Detect which cell encompasses the target text, then output its (X, Y) center coordinate. 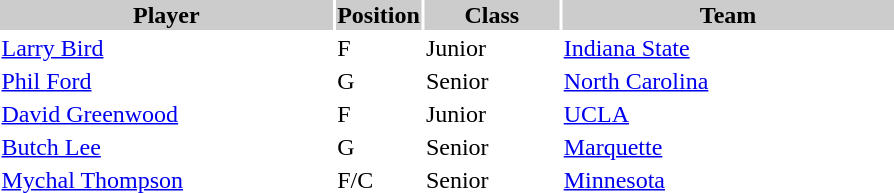
Position (379, 15)
Larry Bird (166, 48)
Butch Lee (166, 147)
Class (492, 15)
Team (728, 15)
Phil Ford (166, 81)
Marquette (728, 147)
North Carolina (728, 81)
Indiana State (728, 48)
UCLA (728, 114)
Player (166, 15)
David Greenwood (166, 114)
